Provide the [x, y] coordinate of the cell's center where the given text is located.  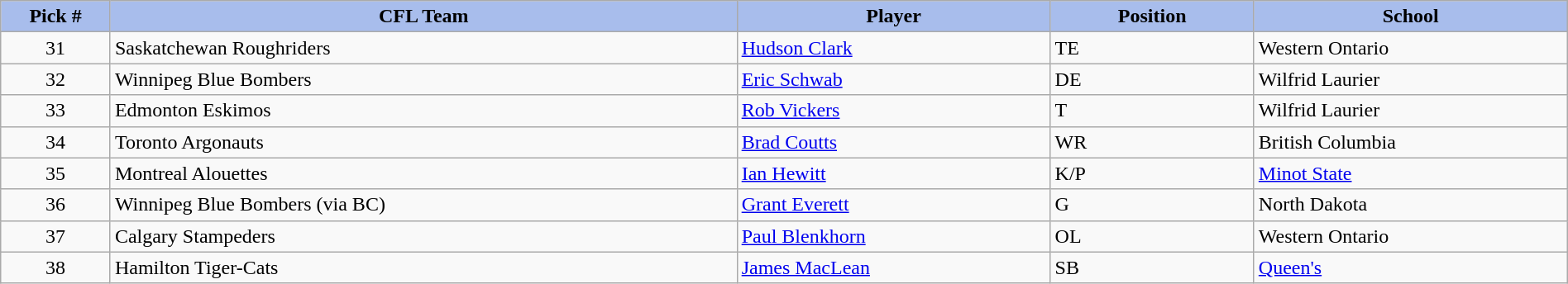
Calgary Stampeders [423, 236]
Montreal Alouettes [423, 173]
Minot State [1411, 173]
34 [56, 142]
33 [56, 111]
Rob Vickers [893, 111]
Hudson Clark [893, 48]
32 [56, 79]
Position [1152, 17]
Toronto Argonauts [423, 142]
Paul Blenkhorn [893, 236]
Grant Everett [893, 205]
James MacLean [893, 267]
Queen's [1411, 267]
Player [893, 17]
WR [1152, 142]
36 [56, 205]
Hamilton Tiger-Cats [423, 267]
37 [56, 236]
CFL Team [423, 17]
Ian Hewitt [893, 173]
School [1411, 17]
31 [56, 48]
Eric Schwab [893, 79]
TE [1152, 48]
SB [1152, 267]
Brad Coutts [893, 142]
OL [1152, 236]
Saskatchewan Roughriders [423, 48]
K/P [1152, 173]
G [1152, 205]
North Dakota [1411, 205]
T [1152, 111]
British Columbia [1411, 142]
Winnipeg Blue Bombers (via BC) [423, 205]
38 [56, 267]
Edmonton Eskimos [423, 111]
Winnipeg Blue Bombers [423, 79]
DE [1152, 79]
Pick # [56, 17]
35 [56, 173]
